Find where the given text appears and provide that cell's center as [x, y] coordinate. 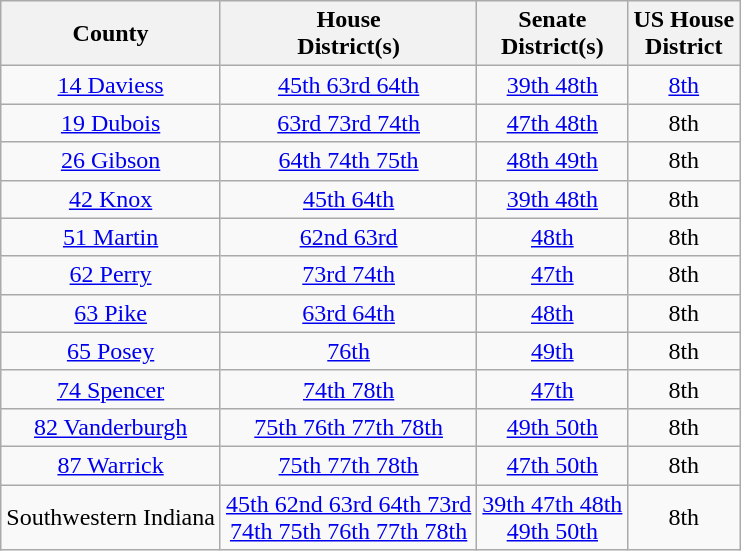
26 Gibson [111, 161]
76th [348, 351]
74th 78th [348, 389]
75th 77th 78th [348, 465]
County [111, 34]
87 Warrick [111, 465]
45th 63rd 64th [348, 85]
63rd 73rd 74th [348, 123]
73rd 74th [348, 275]
74 Spencer [111, 389]
65 Posey [111, 351]
62 Perry [111, 275]
49th [552, 351]
House District(s) [348, 34]
51 Martin [111, 237]
49th 50th [552, 427]
63rd 64th [348, 313]
47th 50th [552, 465]
Senate District(s) [552, 34]
75th 76th 77th 78th [348, 427]
42 Knox [111, 199]
US House District [684, 34]
19 Dubois [111, 123]
45th 62nd 63rd 64th 73rd 74th 75th 76th 77th 78th [348, 516]
63 Pike [111, 313]
47th 48th [552, 123]
45th 64th [348, 199]
48th 49th [552, 161]
39th 47th 48th 49th 50th [552, 516]
Southwestern Indiana [111, 516]
62nd 63rd [348, 237]
82 Vanderburgh [111, 427]
64th 74th 75th [348, 161]
14 Daviess [111, 85]
